Capture the cell that displays the provided text and extract its [X, Y] central coordinate. 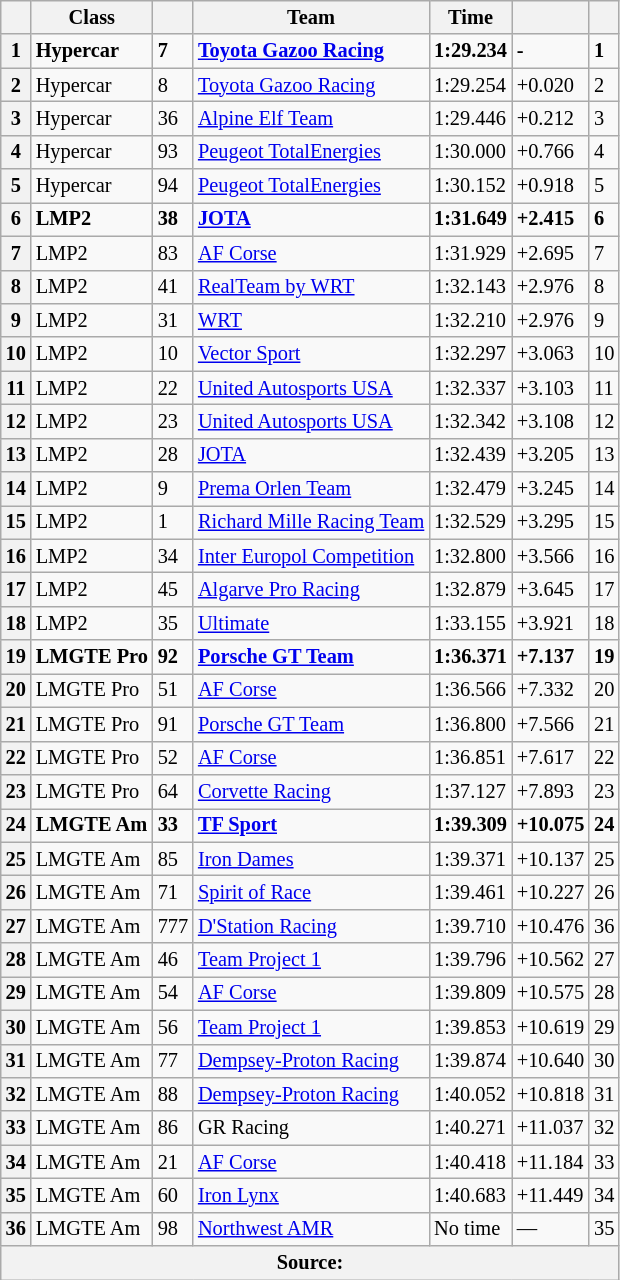
88 [173, 1094]
+10.562 [550, 960]
Iron Lynx [311, 1195]
83 [173, 253]
+10.640 [550, 1061]
1:29.254 [470, 85]
Iron Dames [311, 859]
1:39.796 [470, 960]
1:32.143 [470, 287]
1:36.371 [470, 657]
+10.575 [550, 993]
1:31.929 [470, 253]
+10.619 [550, 1027]
1:40.683 [470, 1195]
93 [173, 152]
+0.766 [550, 152]
+3.108 [550, 421]
1:32.439 [470, 455]
Ultimate [311, 623]
1:32.210 [470, 320]
1:32.297 [470, 354]
60 [173, 1195]
92 [173, 657]
41 [173, 287]
1:33.155 [470, 623]
+3.645 [550, 589]
Algarve Pro Racing [311, 589]
— [550, 1229]
+0.212 [550, 118]
1:40.271 [470, 1128]
777 [173, 926]
Northwest AMR [311, 1229]
1:39.309 [470, 825]
51 [173, 690]
1:36.851 [470, 758]
+3.245 [550, 489]
+10.818 [550, 1094]
Time [470, 17]
52 [173, 758]
Inter Europol Competition [311, 556]
Prema Orlen Team [311, 489]
1:39.874 [470, 1061]
1:32.879 [470, 589]
+11.449 [550, 1195]
Corvette Racing [311, 791]
1:30.000 [470, 152]
Team [311, 17]
- [550, 51]
1:39.371 [470, 859]
1:29.446 [470, 118]
+3.921 [550, 623]
77 [173, 1061]
1:32.479 [470, 489]
+10.476 [550, 926]
+11.184 [550, 1162]
+2.695 [550, 253]
+10.227 [550, 892]
TF Sport [311, 825]
1:31.649 [470, 219]
94 [173, 186]
1:32.337 [470, 388]
64 [173, 791]
GR Racing [311, 1128]
1:39.710 [470, 926]
1:37.127 [470, 791]
+7.893 [550, 791]
+10.137 [550, 859]
RealTeam by WRT [311, 287]
+2.415 [550, 219]
38 [173, 219]
+0.918 [550, 186]
+3.063 [550, 354]
1:32.529 [470, 522]
1:39.809 [470, 993]
+7.332 [550, 690]
Class [92, 17]
1:40.418 [470, 1162]
+3.295 [550, 522]
+7.566 [550, 724]
86 [173, 1128]
+7.137 [550, 657]
45 [173, 589]
46 [173, 960]
+0.020 [550, 85]
+3.205 [550, 455]
1:36.566 [470, 690]
1:40.052 [470, 1094]
WRT [311, 320]
+3.566 [550, 556]
Vector Sport [311, 354]
54 [173, 993]
1:29.234 [470, 51]
1:30.152 [470, 186]
98 [173, 1229]
+10.075 [550, 825]
No time [470, 1229]
91 [173, 724]
D'Station Racing [311, 926]
1:39.461 [470, 892]
1:32.342 [470, 421]
56 [173, 1027]
1:36.800 [470, 724]
1:32.800 [470, 556]
Spirit of Race [311, 892]
1:39.853 [470, 1027]
Source: [310, 1263]
+3.103 [550, 388]
+7.617 [550, 758]
Richard Mille Racing Team [311, 522]
Alpine Elf Team [311, 118]
+11.037 [550, 1128]
71 [173, 892]
85 [173, 859]
